Identify which cell holds the provided text, then report its (X, Y) central coordinate. 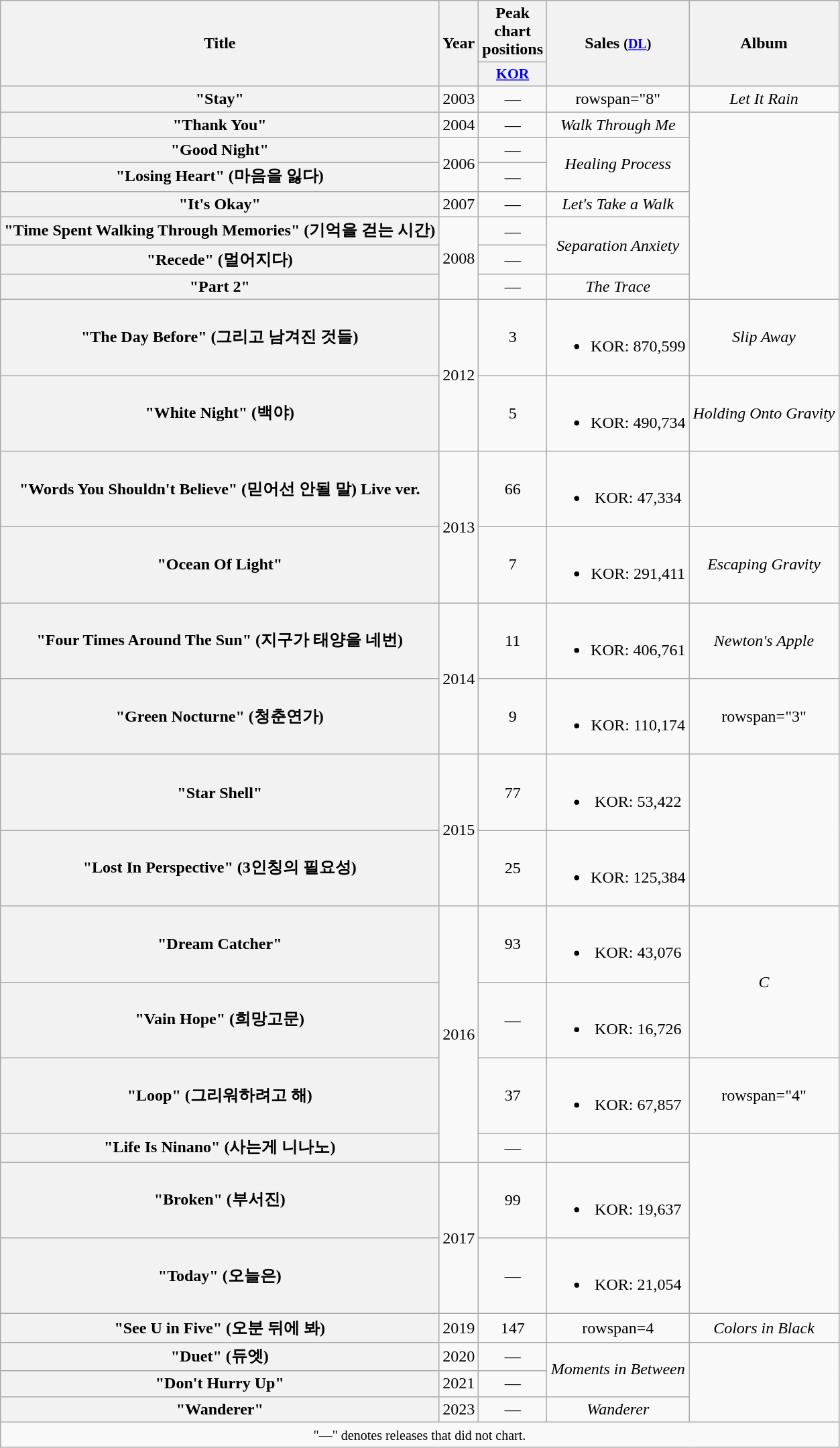
2012 (459, 375)
Newton's Apple (764, 641)
2023 (459, 1409)
2020 (459, 1356)
"Green Nocturne" (청춘연가) (220, 716)
Holding Onto Gravity (764, 413)
"Lost In Perspective" (3인칭의 필요성) (220, 868)
"Words You Shouldn't Believe" (믿어선 안될 말) Live ver. (220, 490)
2017 (459, 1238)
"Life Is Ninano" (사는게 니나노) (220, 1148)
2021 (459, 1384)
"See U in Five" (오분 뒤에 봐) (220, 1328)
2007 (459, 204)
"White Night" (백야) (220, 413)
"It's Okay" (220, 204)
KOR (513, 74)
2015 (459, 830)
7 (513, 565)
"Ocean Of Light" (220, 565)
rowspan=4 (618, 1328)
Colors in Black (764, 1328)
Escaping Gravity (764, 565)
KOR: 43,076 (618, 944)
2004 (459, 124)
Sales (DL) (618, 44)
"Wanderer" (220, 1409)
KOR: 21,054 (618, 1276)
"Good Night" (220, 150)
2016 (459, 1034)
"Vain Hope" (희망고문) (220, 1019)
2014 (459, 679)
3 (513, 337)
Healing Process (618, 165)
Peak chart positions (513, 32)
"Time Spent Walking Through Memories" (기억을 걷는 시간) (220, 231)
Album (764, 44)
"Duet" (듀엣) (220, 1356)
9 (513, 716)
KOR: 16,726 (618, 1019)
"Star Shell" (220, 793)
Wanderer (618, 1409)
Moments in Between (618, 1370)
"Part 2" (220, 286)
KOR: 490,734 (618, 413)
2003 (459, 99)
"Dream Catcher" (220, 944)
KOR: 125,384 (618, 868)
"Broken" (부서진) (220, 1201)
Slip Away (764, 337)
Let It Rain (764, 99)
"The Day Before" (그리고 남겨진 것들) (220, 337)
"Don't Hurry Up" (220, 1384)
2019 (459, 1328)
Separation Anxiety (618, 245)
"Today" (오늘은) (220, 1276)
KOR: 67,857 (618, 1096)
5 (513, 413)
99 (513, 1201)
"Thank You" (220, 124)
Year (459, 44)
KOR: 291,411 (618, 565)
"Loop" (그리워하려고 해) (220, 1096)
rowspan="3" (764, 716)
The Trace (618, 286)
rowspan="4" (764, 1096)
KOR: 406,761 (618, 641)
37 (513, 1096)
KOR: 110,174 (618, 716)
KOR: 870,599 (618, 337)
C (764, 982)
Walk Through Me (618, 124)
2006 (459, 165)
66 (513, 490)
"Losing Heart" (마음을 잃다) (220, 177)
Title (220, 44)
11 (513, 641)
Let's Take a Walk (618, 204)
2013 (459, 527)
KOR: 53,422 (618, 793)
"Recede" (멀어지다) (220, 260)
rowspan="8" (618, 99)
"Four Times Around The Sun" (지구가 태양을 네번) (220, 641)
147 (513, 1328)
"Stay" (220, 99)
2008 (459, 258)
"—" denotes releases that did not chart. (420, 1435)
KOR: 19,637 (618, 1201)
25 (513, 868)
77 (513, 793)
93 (513, 944)
KOR: 47,334 (618, 490)
